Output the [X, Y] coordinate of the center of the cell containing the given text.  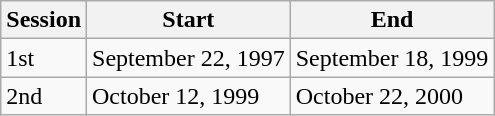
Start [189, 20]
1st [44, 58]
End [392, 20]
October 12, 1999 [189, 96]
2nd [44, 96]
October 22, 2000 [392, 96]
September 18, 1999 [392, 58]
Session [44, 20]
September 22, 1997 [189, 58]
